Determine the [X, Y] coordinate at the center of the cell enclosing the given text.  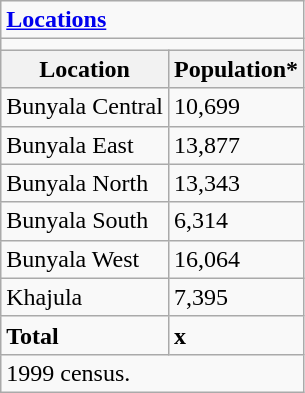
Population* [236, 69]
Bunyala Central [85, 107]
Location [85, 69]
16,064 [236, 259]
Bunyala East [85, 145]
Bunyala West [85, 259]
10,699 [236, 107]
Total [85, 335]
6,314 [236, 221]
13,877 [236, 145]
Locations [152, 20]
13,343 [236, 183]
1999 census. [152, 373]
Bunyala South [85, 221]
x [236, 335]
7,395 [236, 297]
Khajula [85, 297]
Bunyala North [85, 183]
